Provide the [x, y] coordinate of the cell's center where the given text is located.  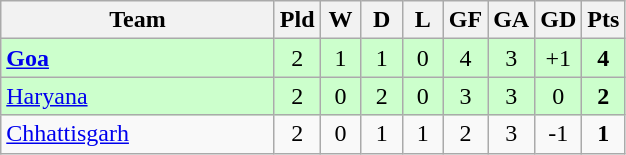
Goa [138, 58]
-1 [558, 134]
L [422, 20]
Chhattisgarh [138, 134]
+1 [558, 58]
W [340, 20]
Haryana [138, 96]
Pld [297, 20]
GA [512, 20]
D [382, 20]
Team [138, 20]
Pts [604, 20]
GD [558, 20]
GF [465, 20]
